Provide the [X, Y] coordinate of the cell's center where the given text is located.  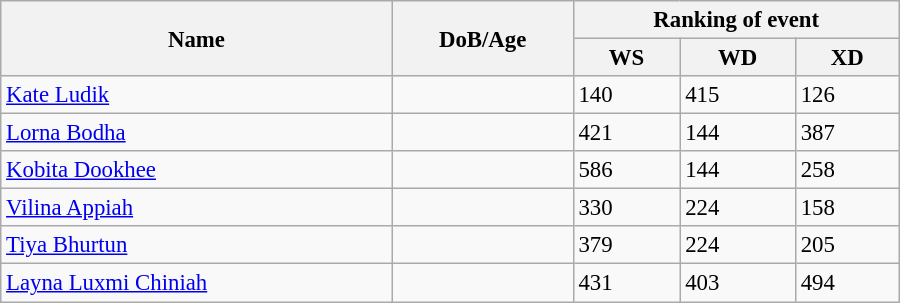
Tiya Bhurtun [196, 245]
140 [626, 95]
Kobita Dookhee [196, 170]
205 [847, 245]
258 [847, 170]
XD [847, 58]
494 [847, 283]
126 [847, 95]
Lorna Bodha [196, 133]
WS [626, 58]
Ranking of event [736, 20]
Kate Ludik [196, 95]
415 [738, 95]
379 [626, 245]
387 [847, 133]
421 [626, 133]
586 [626, 170]
Vilina Appiah [196, 208]
Layna Luxmi Chiniah [196, 283]
158 [847, 208]
330 [626, 208]
403 [738, 283]
431 [626, 283]
Name [196, 38]
WD [738, 58]
DoB/Age [482, 38]
